Find where the given text appears and provide that cell's center as (X, Y) coordinate. 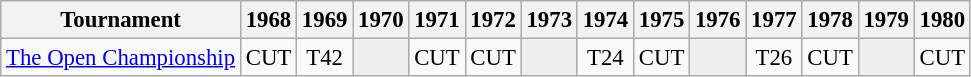
1974 (605, 20)
1976 (718, 20)
1969 (325, 20)
1975 (661, 20)
1979 (886, 20)
1978 (830, 20)
1970 (381, 20)
1973 (549, 20)
Tournament (121, 20)
The Open Championship (121, 58)
1980 (942, 20)
T42 (325, 58)
1977 (774, 20)
T26 (774, 58)
1972 (493, 20)
T24 (605, 58)
1968 (268, 20)
1971 (437, 20)
